Scan for the cell matching the given text and deliver its [x, y] coordinate at center. 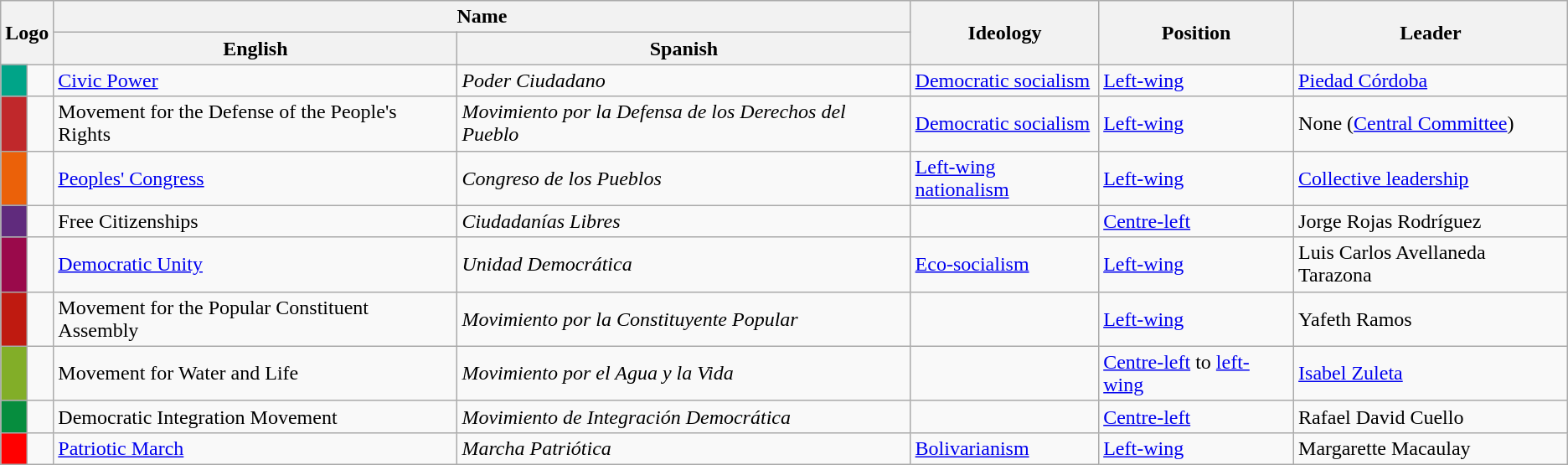
Democratic Unity [255, 265]
Free Citizenships [255, 221]
Democratic Integration Movement [255, 416]
Luis Carlos Avellaneda Tarazona [1431, 265]
Movement for the Popular Constituent Assembly [255, 318]
Movimiento de Integración Democrática [683, 416]
None (Central Committee) [1431, 124]
Piedad Córdoba [1431, 80]
Position [1196, 33]
Ciudadanías Libres [683, 221]
Movimiento por la Defensa de los Derechos del Pueblo [683, 124]
Congreso de los Pueblos [683, 178]
Movement for Water and Life [255, 374]
Civic Power [255, 80]
Name [482, 17]
Isabel Zuleta [1431, 374]
Poder Ciudadano [683, 80]
Movimiento por la Constituyente Popular [683, 318]
Spanish [683, 49]
English [255, 49]
Bolivarianism [1005, 448]
Margarette Macaulay [1431, 448]
Logo [27, 33]
Left-wing nationalism [1005, 178]
Collective leadership [1431, 178]
Centre-left to left-wing [1196, 374]
Movimiento por el Agua y la Vida [683, 374]
Patriotic March [255, 448]
Rafael David Cuello [1431, 416]
Peoples' Congress [255, 178]
Eco-socialism [1005, 265]
Ideology [1005, 33]
Unidad Democrática [683, 265]
Movement for the Defense of the People's Rights [255, 124]
Marcha Patriótica [683, 448]
Yafeth Ramos [1431, 318]
Leader [1431, 33]
Jorge Rojas Rodríguez [1431, 221]
